For the text-containing cell, return its midpoint in [X, Y] coordinate format. 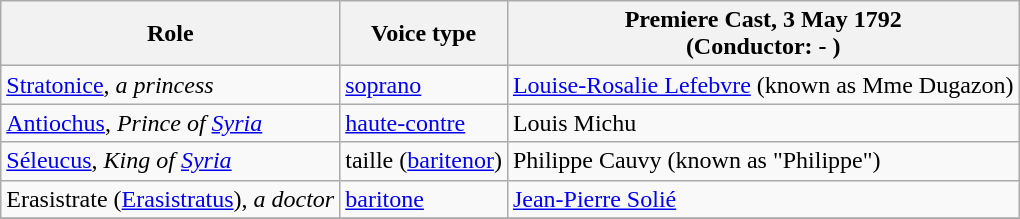
Role [170, 34]
baritone [424, 199]
Premiere Cast, 3 May 1792(Conductor: - ) [763, 34]
haute-contre [424, 123]
Louis Michu [763, 123]
Stratonice, a princess [170, 85]
Antiochus, Prince of Syria [170, 123]
Jean-Pierre Solié [763, 199]
soprano [424, 85]
taille (baritenor) [424, 161]
Erasistrate (Erasistratus), a doctor [170, 199]
Séleucus, King of Syria [170, 161]
Voice type [424, 34]
Philippe Cauvy (known as "Philippe") [763, 161]
Louise-Rosalie Lefebvre (known as Mme Dugazon) [763, 85]
